Identify which cell holds the provided text, then report its (x, y) central coordinate. 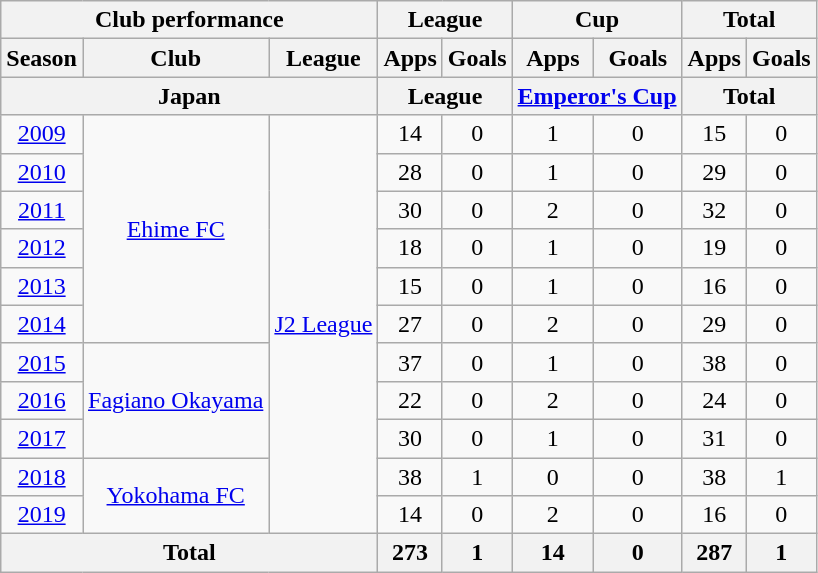
Season (42, 58)
2014 (42, 324)
Emperor's Cup (597, 96)
Fagiano Okayama (175, 400)
Yokohama FC (175, 496)
J2 League (324, 324)
31 (714, 438)
2015 (42, 362)
2016 (42, 400)
273 (410, 553)
27 (410, 324)
18 (410, 248)
Japan (190, 96)
2011 (42, 210)
Ehime FC (175, 229)
2009 (42, 134)
32 (714, 210)
Club (175, 58)
19 (714, 248)
24 (714, 400)
22 (410, 400)
37 (410, 362)
2019 (42, 515)
2017 (42, 438)
Club performance (190, 20)
2018 (42, 477)
Cup (597, 20)
2013 (42, 286)
2012 (42, 248)
287 (714, 553)
28 (410, 172)
2010 (42, 172)
